Extract the [x, y] coordinate from the center of the cell holding the provided text.  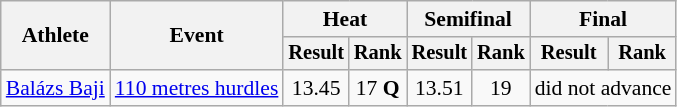
Athlete [56, 36]
17 Q [378, 88]
Event [197, 36]
Final [604, 19]
Semifinal [468, 19]
19 [501, 88]
13.51 [440, 88]
110 metres hurdles [197, 88]
did not advance [604, 88]
Balázs Baji [56, 88]
13.45 [316, 88]
Heat [344, 19]
